From the cell containing the given text, extract its center point as (X, Y) coordinate. 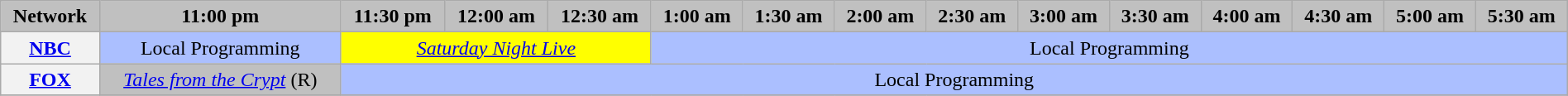
2:00 am (880, 17)
1:30 am (789, 17)
FOX (50, 79)
1:00 am (696, 17)
Saturday Night Live (496, 48)
Tales from the Crypt (R) (220, 79)
5:30 am (1522, 17)
3:00 am (1064, 17)
4:30 am (1338, 17)
3:30 am (1154, 17)
12:30 am (599, 17)
12:00 am (496, 17)
5:00 am (1431, 17)
Network (50, 17)
11:30 pm (392, 17)
4:00 am (1247, 17)
11:00 pm (220, 17)
2:30 am (973, 17)
NBC (50, 48)
